Provide the (X, Y) coordinate of the cell's center where the given text is located.  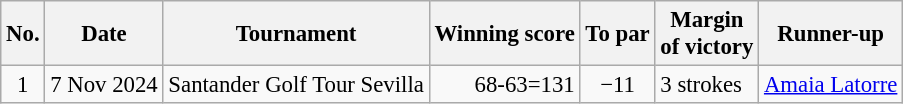
Tournament (296, 34)
3 strokes (707, 85)
Amaia Latorre (831, 85)
68-63=131 (504, 85)
No. (23, 34)
7 Nov 2024 (104, 85)
Santander Golf Tour Sevilla (296, 85)
Marginof victory (707, 34)
To par (618, 34)
Runner-up (831, 34)
Date (104, 34)
1 (23, 85)
−11 (618, 85)
Winning score (504, 34)
